Extract the [X, Y] coordinate from the center of the cell holding the provided text.  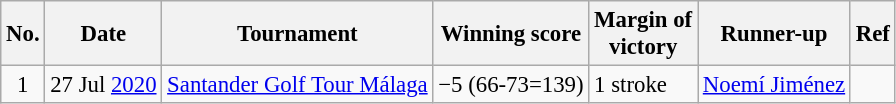
Ref [872, 34]
Margin ofvictory [644, 34]
Noemí Jiménez [774, 85]
27 Jul 2020 [104, 85]
−5 (66-73=139) [511, 85]
Winning score [511, 34]
No. [23, 34]
1 [23, 85]
Santander Golf Tour Málaga [298, 85]
Tournament [298, 34]
Date [104, 34]
Runner-up [774, 34]
1 stroke [644, 85]
